Return the (x, y) coordinate for the center point of the cell that contains the specified text.  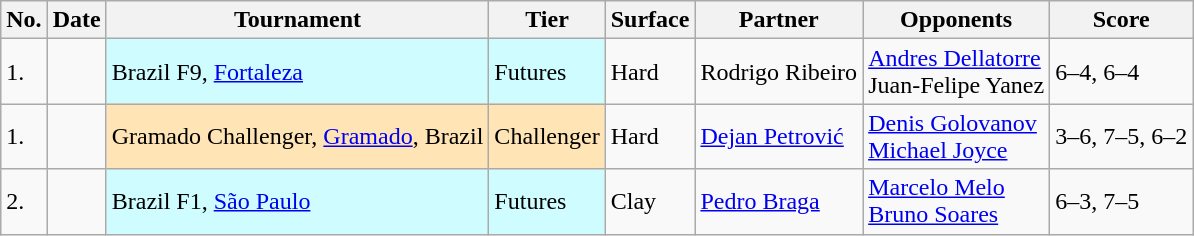
Tier (547, 20)
Partner (779, 20)
Marcelo Melo Bruno Soares (956, 202)
No. (24, 20)
6–3, 7–5 (1122, 202)
Surface (650, 20)
Date (76, 20)
6–4, 6–4 (1122, 72)
Tournament (298, 20)
Score (1122, 20)
Denis Golovanov Michael Joyce (956, 136)
Andres Dellatorre Juan-Felipe Yanez (956, 72)
Dejan Petrović (779, 136)
Challenger (547, 136)
Gramado Challenger, Gramado, Brazil (298, 136)
Clay (650, 202)
Brazil F1, São Paulo (298, 202)
Rodrigo Ribeiro (779, 72)
3–6, 7–5, 6–2 (1122, 136)
Opponents (956, 20)
2. (24, 202)
Brazil F9, Fortaleza (298, 72)
Pedro Braga (779, 202)
